Return the (x, y) coordinate for the center point of the cell that contains the specified text.  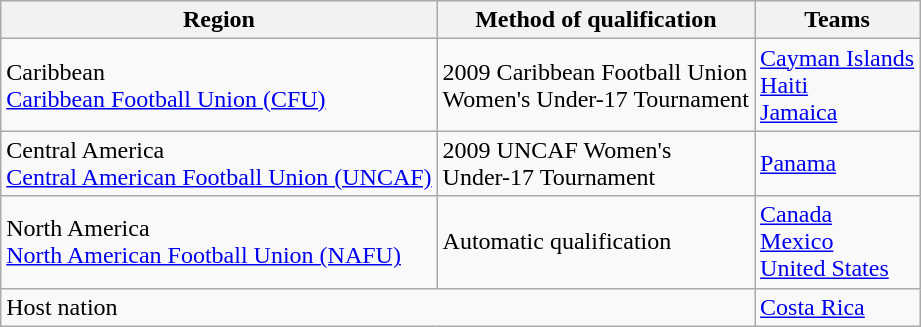
North AmericaNorth American Football Union (NAFU) (219, 242)
Method of qualification (596, 20)
Central AmericaCentral American Football Union (UNCAF) (219, 164)
Host nation (378, 307)
Panama (838, 164)
Region (219, 20)
2009 Caribbean Football UnionWomen's Under-17 Tournament (596, 85)
Cayman Islands Haiti Jamaica (838, 85)
Costa Rica (838, 307)
Teams (838, 20)
Automatic qualification (596, 242)
CaribbeanCaribbean Football Union (CFU) (219, 85)
Canada Mexico United States (838, 242)
2009 UNCAF Women'sUnder-17 Tournament (596, 164)
